Return the [X, Y] coordinate for the center point of the cell that contains the specified text.  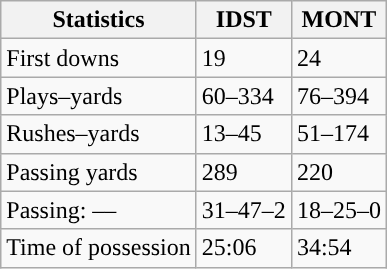
289 [244, 172]
Time of possession [99, 248]
18–25–0 [338, 210]
76–394 [338, 96]
25:06 [244, 248]
Rushes–yards [99, 134]
19 [244, 58]
24 [338, 58]
220 [338, 172]
Plays–yards [99, 96]
Passing yards [99, 172]
Passing: –– [99, 210]
IDST [244, 20]
Statistics [99, 20]
31–47–2 [244, 210]
60–334 [244, 96]
First downs [99, 58]
51–174 [338, 134]
34:54 [338, 248]
13–45 [244, 134]
MONT [338, 20]
